Find where the given text appears and provide that cell's center as [x, y] coordinate. 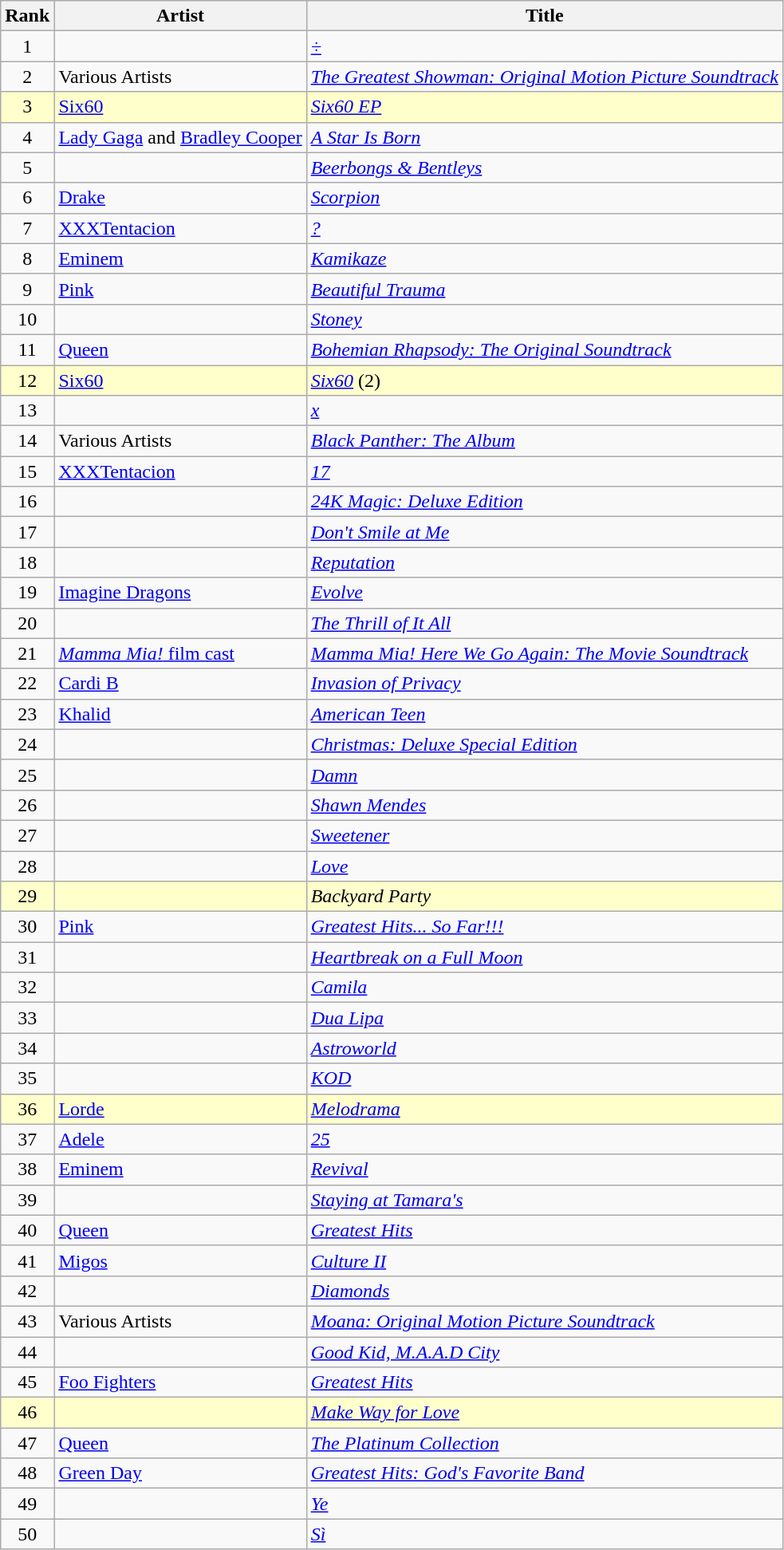
Lorde [180, 1109]
8 [27, 258]
33 [27, 1018]
44 [27, 1352]
43 [27, 1321]
45 [27, 1382]
Diamonds [544, 1291]
Scorpion [544, 198]
Lady Gaga and Bradley Cooper [180, 137]
Christmas: Deluxe Special Edition [544, 744]
27 [27, 835]
Astroworld [544, 1048]
48 [27, 1473]
11 [27, 349]
23 [27, 714]
20 [27, 623]
36 [27, 1109]
Sì [544, 1534]
49 [27, 1504]
Reputation [544, 562]
Kamikaze [544, 258]
34 [27, 1048]
41 [27, 1260]
29 [27, 897]
Greatest Hits... So Far!!! [544, 927]
Six60 (2) [544, 381]
A Star Is Born [544, 137]
Culture II [544, 1260]
Mamma Mia! Here We Go Again: The Movie Soundtrack [544, 653]
13 [27, 411]
7 [27, 228]
50 [27, 1534]
30 [27, 927]
Six60 EP [544, 107]
46 [27, 1413]
Moana: Original Motion Picture Soundtrack [544, 1321]
Heartbreak on a Full Moon [544, 957]
6 [27, 198]
3 [27, 107]
14 [27, 441]
32 [27, 988]
Ye [544, 1504]
2 [27, 77]
Damn [544, 775]
Adele [180, 1139]
Staying at Tamara's [544, 1200]
21 [27, 653]
Rank [27, 16]
38 [27, 1169]
Cardi B [180, 684]
12 [27, 381]
Revival [544, 1169]
16 [27, 502]
Make Way for Love [544, 1413]
22 [27, 684]
Evolve [544, 593]
Khalid [180, 714]
Greatest Hits: God's Favorite Band [544, 1473]
Melodrama [544, 1109]
Camila [544, 988]
KOD [544, 1079]
x [544, 411]
Backyard Party [544, 897]
18 [27, 562]
American Teen [544, 714]
Migos [180, 1260]
10 [27, 319]
1 [27, 46]
Green Day [180, 1473]
Invasion of Privacy [544, 684]
Drake [180, 198]
28 [27, 866]
4 [27, 137]
19 [27, 593]
40 [27, 1230]
15 [27, 471]
Title [544, 16]
The Thrill of It All [544, 623]
Dua Lipa [544, 1018]
Mamma Mia! film cast [180, 653]
Beerbongs & Bentleys [544, 168]
24 [27, 744]
47 [27, 1443]
Shawn Mendes [544, 805]
? [544, 228]
Beautiful Trauma [544, 289]
35 [27, 1079]
Artist [180, 16]
Foo Fighters [180, 1382]
÷ [544, 46]
Love [544, 866]
Bohemian Rhapsody: The Original Soundtrack [544, 349]
Stoney [544, 319]
5 [27, 168]
Black Panther: The Album [544, 441]
9 [27, 289]
37 [27, 1139]
Don't Smile at Me [544, 532]
The Greatest Showman: Original Motion Picture Soundtrack [544, 77]
26 [27, 805]
Good Kid, M.A.A.D City [544, 1352]
39 [27, 1200]
Sweetener [544, 835]
31 [27, 957]
24K Magic: Deluxe Edition [544, 502]
The Platinum Collection [544, 1443]
Imagine Dragons [180, 593]
42 [27, 1291]
